Find where the given text appears and provide that cell's center as [X, Y] coordinate. 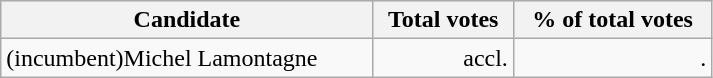
. [612, 58]
% of total votes [612, 20]
Total votes [443, 20]
Candidate [187, 20]
accl. [443, 58]
(incumbent)Michel Lamontagne [187, 58]
